Output the (x, y) coordinate of the center of the cell containing the given text.  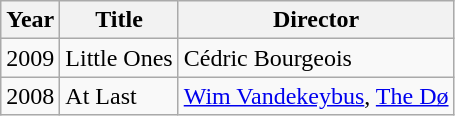
At Last (119, 96)
Director (316, 20)
Cédric Bourgeois (316, 58)
Year (30, 20)
Wim Vandekeybus, The Dø (316, 96)
Title (119, 20)
2009 (30, 58)
2008 (30, 96)
Little Ones (119, 58)
